From the cell containing the given text, extract its center point as (x, y) coordinate. 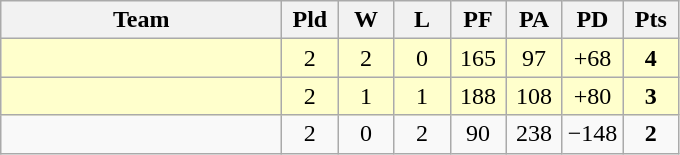
90 (478, 134)
−148 (592, 134)
3 (651, 96)
L (422, 20)
238 (534, 134)
PA (534, 20)
108 (534, 96)
+68 (592, 58)
188 (478, 96)
Team (142, 20)
97 (534, 58)
PD (592, 20)
165 (478, 58)
Pld (310, 20)
4 (651, 58)
+80 (592, 96)
W (366, 20)
Pts (651, 20)
PF (478, 20)
